Scan for the cell matching the given text and deliver its (X, Y) coordinate at center. 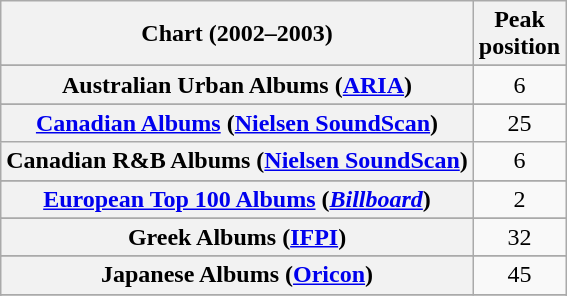
European Top 100 Albums (Billboard) (238, 199)
Canadian R&B Albums (Nielsen SoundScan) (238, 161)
Peakposition (519, 34)
Greek Albums (IFPI) (238, 237)
Australian Urban Albums (ARIA) (238, 85)
2 (519, 199)
45 (519, 275)
Chart (2002–2003) (238, 34)
Japanese Albums (Oricon) (238, 275)
Canadian Albums (Nielsen SoundScan) (238, 123)
32 (519, 237)
25 (519, 123)
